Search for the cell housing the specified text and yield its (x, y) center coordinate. 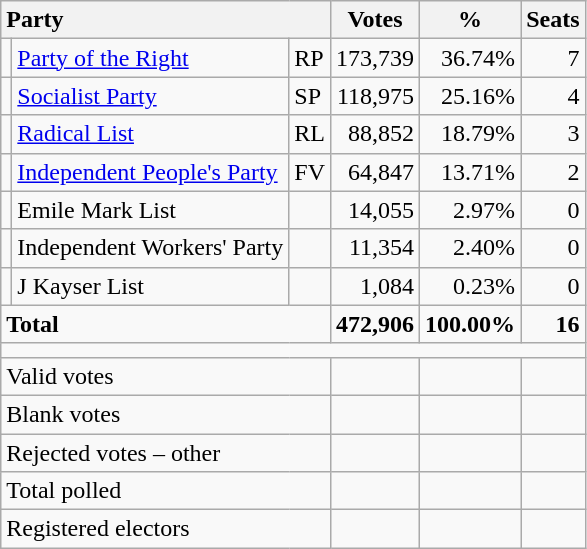
3 (553, 134)
RL (310, 134)
Blank votes (166, 414)
0.23% (470, 286)
Independent People's Party (150, 172)
Votes (374, 20)
Party of the Right (150, 58)
14,055 (374, 210)
1,084 (374, 286)
118,975 (374, 96)
25.16% (470, 96)
2.97% (470, 210)
Independent Workers' Party (150, 248)
2.40% (470, 248)
100.00% (470, 324)
13.71% (470, 172)
2 (553, 172)
J Kayser List (150, 286)
64,847 (374, 172)
36.74% (470, 58)
88,852 (374, 134)
Radical List (150, 134)
173,739 (374, 58)
% (470, 20)
Rejected votes – other (166, 453)
Valid votes (166, 376)
Emile Mark List (150, 210)
16 (553, 324)
Seats (553, 20)
472,906 (374, 324)
SP (310, 96)
Socialist Party (150, 96)
11,354 (374, 248)
18.79% (470, 134)
Registered electors (166, 529)
RP (310, 58)
Total (166, 324)
7 (553, 58)
Total polled (166, 491)
Party (166, 20)
FV (310, 172)
4 (553, 96)
